Provide the (x, y) coordinate of the cell's center where the given text is located.  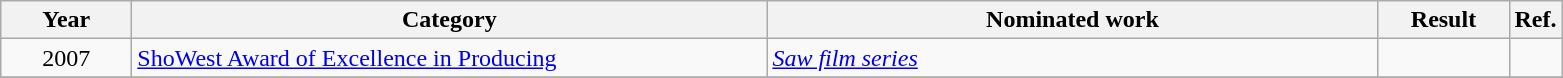
Year (66, 20)
ShoWest Award of Excellence in Producing (450, 58)
Category (450, 20)
Result (1444, 20)
Nominated work (1072, 20)
Ref. (1536, 20)
Saw film series (1072, 58)
2007 (66, 58)
